Return (X, Y) of the center of cell containing provided text 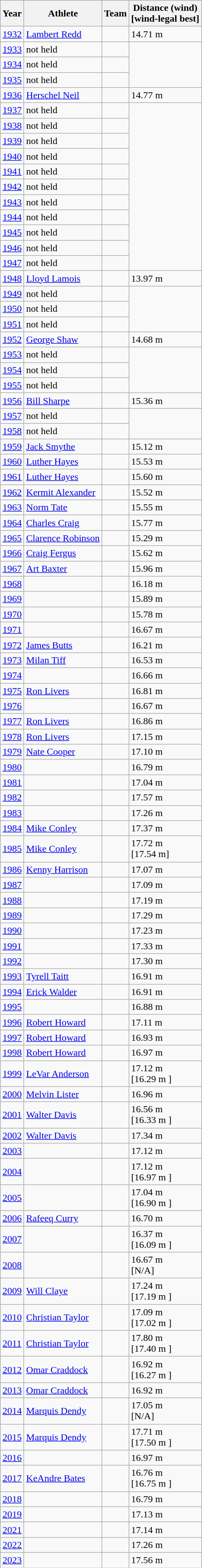
2013 (12, 1390)
17.10 m (165, 752)
1946 (12, 248)
2000 (12, 1094)
Lloyd Lamois (63, 278)
16.93 m (165, 1038)
13.97 m (165, 278)
1983 (12, 813)
16.76 m [16.75 m ] (165, 1478)
16.92 m [16.27 m ] (165, 1370)
2017 (12, 1478)
2007 (12, 1239)
17.37 m (165, 828)
Rafeeq Curry (63, 1218)
1989 (12, 915)
1987 (12, 885)
Craig Fergus (63, 553)
1993 (12, 977)
16.81 m (165, 691)
1965 (12, 538)
1940 (12, 156)
2021 (12, 1529)
1957 (12, 416)
1982 (12, 798)
16.70 m (165, 1218)
17.13 m (165, 1514)
14.71 m (165, 34)
2003 (12, 1151)
2018 (12, 1499)
1961 (12, 477)
1950 (12, 309)
1990 (12, 930)
15.12 m (165, 447)
1985 (12, 849)
1973 (12, 660)
Distance (wind)[wind-legal best] (165, 14)
14.68 m (165, 339)
17.14 m (165, 1529)
15.52 m (165, 492)
1979 (12, 752)
2001 (12, 1115)
1998 (12, 1053)
17.24 m [17.19 m ] (165, 1291)
2004 (12, 1172)
Tyrell Taitt (63, 977)
Team (115, 14)
1959 (12, 447)
1992 (12, 961)
1949 (12, 294)
15.77 m (165, 523)
1954 (12, 370)
17.12 m [16.97 m ] (165, 1172)
16.53 m (165, 660)
2006 (12, 1218)
1948 (12, 278)
1932 (12, 34)
15.55 m (165, 508)
17.30 m (165, 961)
Year (12, 14)
16.18 m (165, 584)
17.71 m [17.50 m ] (165, 1437)
1937 (12, 110)
2008 (12, 1265)
1943 (12, 202)
Kenny Harrison (63, 869)
George Shaw (63, 339)
Will Claye (63, 1291)
1951 (12, 324)
1936 (12, 95)
1964 (12, 523)
1953 (12, 355)
1933 (12, 49)
2019 (12, 1514)
1986 (12, 869)
1999 (12, 1074)
1956 (12, 400)
2023 (12, 1560)
17.33 m (165, 946)
16.86 m (165, 721)
1962 (12, 492)
17.23 m (165, 930)
17.04 m (165, 782)
17.80 m [17.40 m ] (165, 1343)
1988 (12, 900)
Nate Cooper (63, 752)
17.15 m (165, 737)
1991 (12, 946)
16.56 m [16.33 m ] (165, 1115)
2011 (12, 1343)
17.56 m (165, 1560)
1952 (12, 339)
15.96 m (165, 569)
Clarence Robinson (63, 538)
1970 (12, 614)
17.12 m (165, 1151)
16.96 m (165, 1094)
17.05 m [N/A] (165, 1411)
17.57 m (165, 798)
15.53 m (165, 462)
1960 (12, 462)
Milan Tiff (63, 660)
Norm Tate (63, 508)
14.77 m (165, 95)
Herschel Neil (63, 95)
1945 (12, 233)
2022 (12, 1545)
2015 (12, 1437)
1935 (12, 80)
17.72 m [17.54 m] (165, 849)
Melvin Lister (63, 1094)
1969 (12, 599)
2005 (12, 1197)
1974 (12, 675)
17.11 m (165, 1022)
1939 (12, 141)
LeVar Anderson (63, 1074)
1944 (12, 217)
16.92 m (165, 1390)
17.09 m (165, 885)
15.29 m (165, 538)
1978 (12, 737)
1977 (12, 721)
16.88 m (165, 1007)
17.07 m (165, 869)
1994 (12, 992)
1955 (12, 385)
Bill Sharpe (63, 400)
KeAndre Bates (63, 1478)
17.19 m (165, 900)
James Butts (63, 645)
15.62 m (165, 553)
17.12 m [16.29 m ] (165, 1074)
1966 (12, 553)
16.37 m [16.09 m ] (165, 1239)
1972 (12, 645)
2014 (12, 1411)
2012 (12, 1370)
1942 (12, 187)
1941 (12, 171)
1980 (12, 767)
1971 (12, 630)
Erick Walder (63, 992)
17.04 m [16.90 m ] (165, 1197)
1963 (12, 508)
Art Baxter (63, 569)
Kermit Alexander (63, 492)
1934 (12, 65)
1996 (12, 1022)
Athlete (63, 14)
1958 (12, 431)
16.66 m (165, 675)
17.09 m [17.02 m ] (165, 1318)
1984 (12, 828)
15.60 m (165, 477)
2010 (12, 1318)
1947 (12, 263)
Charles Craig (63, 523)
1976 (12, 706)
1938 (12, 126)
Lambert Redd (63, 34)
17.34 m (165, 1135)
2009 (12, 1291)
1995 (12, 1007)
Jack Smythe (63, 447)
2002 (12, 1135)
1968 (12, 584)
15.36 m (165, 400)
1975 (12, 691)
1997 (12, 1038)
16.21 m (165, 645)
1981 (12, 782)
16.67 m [N/A] (165, 1265)
1967 (12, 569)
15.89 m (165, 599)
15.78 m (165, 614)
2016 (12, 1458)
17.29 m (165, 915)
